From the cell containing the given text, extract its center point as [X, Y] coordinate. 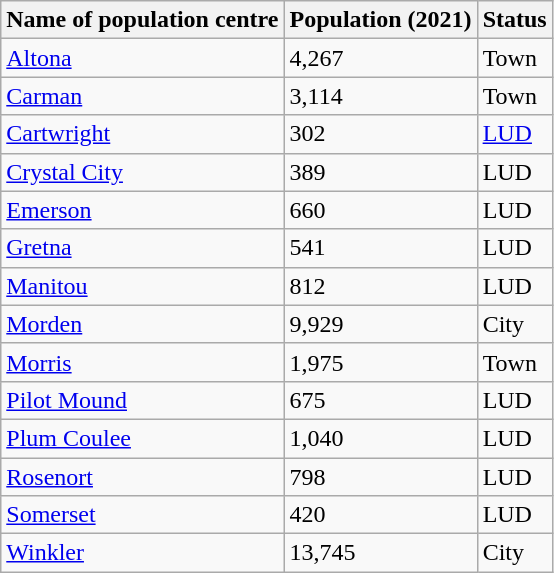
675 [380, 400]
302 [380, 134]
420 [380, 515]
4,267 [380, 58]
3,114 [380, 96]
Morden [142, 324]
Pilot Mound [142, 400]
1,975 [380, 362]
541 [380, 248]
Cartwright [142, 134]
Altona [142, 58]
389 [380, 172]
Gretna [142, 248]
660 [380, 210]
812 [380, 286]
Rosenort [142, 477]
Morris [142, 362]
Population (2021) [380, 20]
Plum Coulee [142, 438]
Carman [142, 96]
Somerset [142, 515]
798 [380, 477]
Crystal City [142, 172]
13,745 [380, 553]
Name of population centre [142, 20]
9,929 [380, 324]
Emerson [142, 210]
Winkler [142, 553]
1,040 [380, 438]
Status [514, 20]
Manitou [142, 286]
